Output the (X, Y) coordinate of the center of the cell containing the given text.  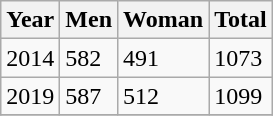
Year (30, 20)
Total (241, 20)
491 (164, 58)
Men (89, 20)
582 (89, 58)
Woman (164, 20)
1073 (241, 58)
2019 (30, 96)
1099 (241, 96)
512 (164, 96)
2014 (30, 58)
587 (89, 96)
